For the text-containing cell, return its midpoint in [x, y] coordinate format. 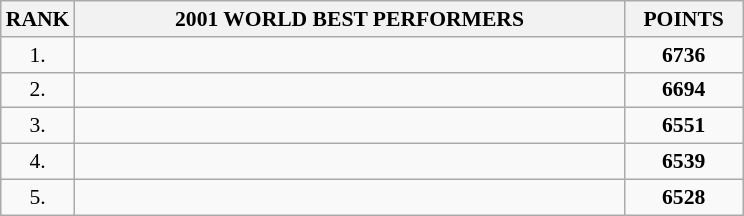
6539 [684, 162]
2001 WORLD BEST PERFORMERS [349, 19]
6551 [684, 126]
POINTS [684, 19]
1. [38, 55]
5. [38, 197]
6528 [684, 197]
RANK [38, 19]
2. [38, 90]
6694 [684, 90]
6736 [684, 55]
3. [38, 126]
4. [38, 162]
